Find where the given text appears and provide that cell's center as [x, y] coordinate. 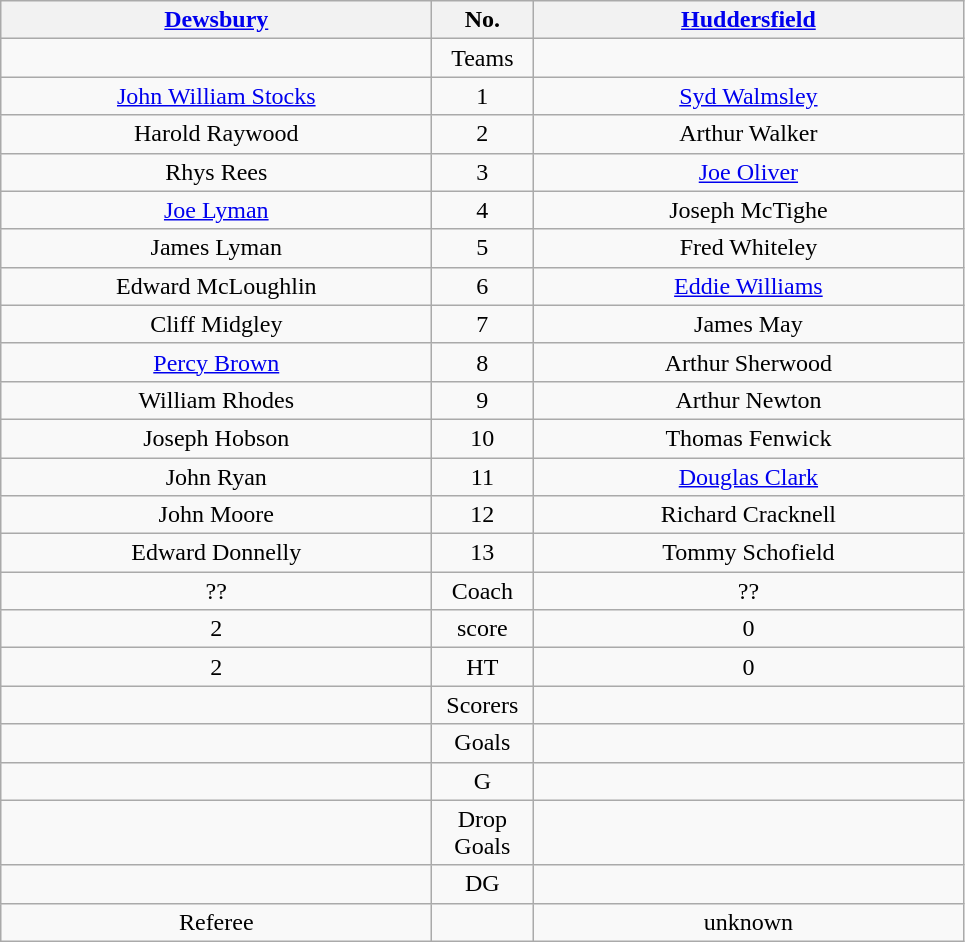
Arthur Walker [748, 134]
Edward Donnelly [216, 553]
Coach [482, 591]
Joe Oliver [748, 172]
Douglas Clark [748, 477]
John William Stocks [216, 96]
Eddie Williams [748, 286]
8 [482, 362]
Cliff Midgley [216, 324]
Huddersfield [748, 20]
Harold Raywood [216, 134]
Fred Whiteley [748, 248]
3 [482, 172]
Joe Lyman [216, 210]
John Ryan [216, 477]
William Rhodes [216, 400]
Joseph Hobson [216, 438]
Syd Walmsley [748, 96]
Rhys Rees [216, 172]
13 [482, 553]
4 [482, 210]
11 [482, 477]
Tommy Schofield [748, 553]
unknown [748, 922]
1 [482, 96]
Arthur Newton [748, 400]
Percy Brown [216, 362]
John Moore [216, 515]
Drop Goals [482, 832]
DG [482, 884]
HT [482, 667]
G [482, 781]
Referee [216, 922]
Goals [482, 743]
Arthur Sherwood [748, 362]
Thomas Fenwick [748, 438]
James Lyman [216, 248]
10 [482, 438]
Edward McLoughlin [216, 286]
score [482, 629]
7 [482, 324]
5 [482, 248]
Scorers [482, 705]
Dewsbury [216, 20]
Joseph McTighe [748, 210]
9 [482, 400]
12 [482, 515]
No. [482, 20]
James May [748, 324]
Teams [482, 58]
6 [482, 286]
Richard Cracknell [748, 515]
